Identify which cell holds the provided text, then report its (X, Y) central coordinate. 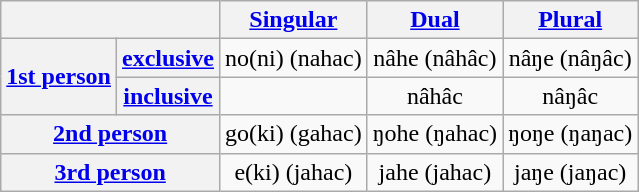
e(ki) (jahac) (294, 172)
ŋohe (ŋahac) (434, 134)
nâŋe (nâŋâc) (570, 58)
no(ni) (nahac) (294, 58)
Singular (294, 20)
3rd person (110, 172)
jaŋe (jaŋac) (570, 172)
ŋoŋe (ŋaŋac) (570, 134)
inclusive (168, 96)
1st person (59, 77)
nâhe (nâhâc) (434, 58)
2nd person (110, 134)
Dual (434, 20)
go(ki) (gahac) (294, 134)
Plural (570, 20)
nâhâc (434, 96)
exclusive (168, 58)
nâŋâc (570, 96)
jahe (jahac) (434, 172)
